Extract the (x, y) coordinate from the center of the cell holding the provided text.  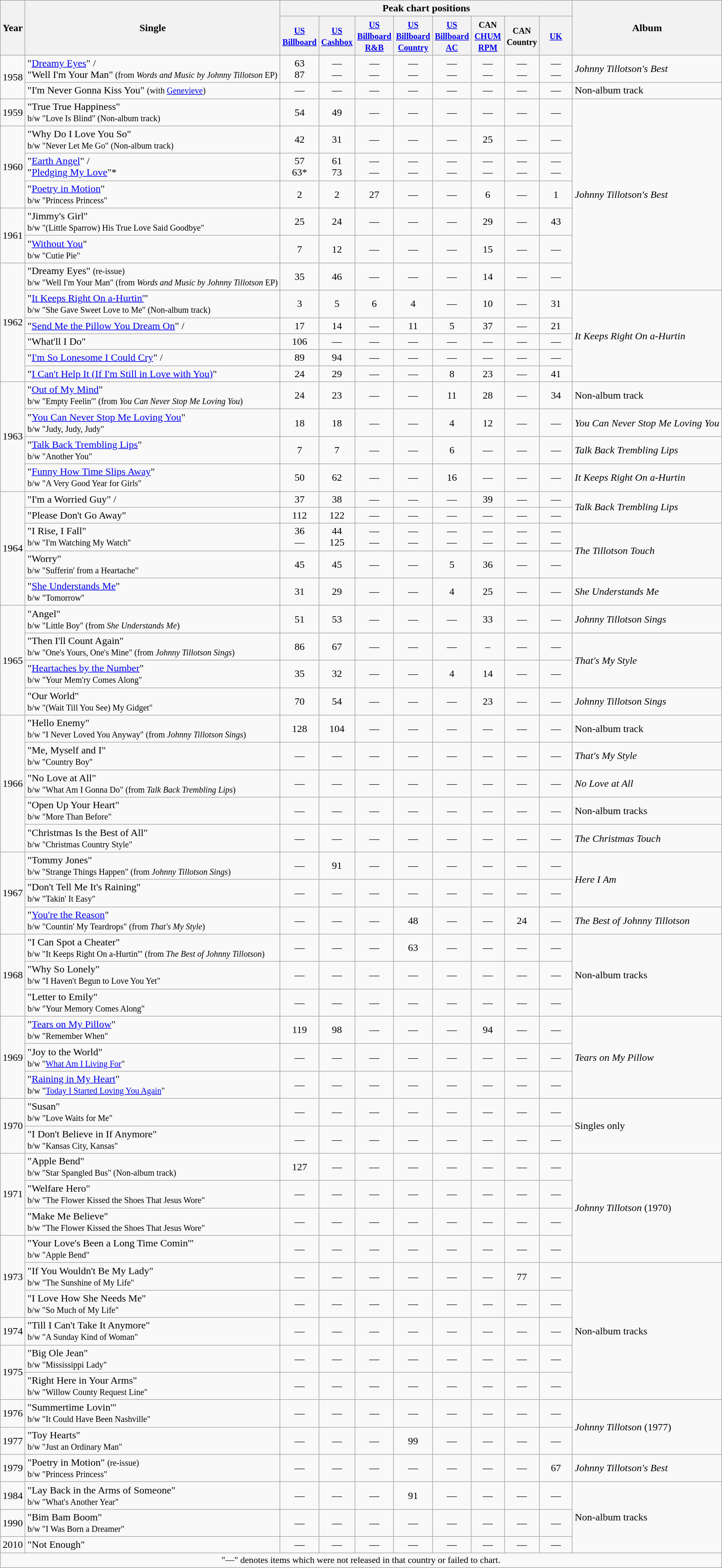
1974 (13, 1331)
21 (556, 325)
"You're the Reason"b/w "Countin' My Teardrops" (from That's My Style) (153, 920)
"Welfare Hero"b/w "The Flower Kissed the Shoes That Jesus Wore" (153, 1195)
Single (153, 28)
"Why So Lonely"b/w "I Haven't Begun to Love You Yet" (153, 975)
28 (488, 396)
1966 (13, 784)
128 (300, 729)
"Hello Enemy"b/w "I Never Loved You Anyway" (from Johnny Tillotson Sings) (153, 729)
"I'm Never Gonna Kiss You" (with Genevieve) (153, 91)
"Summertime Lovin'"b/w "It Could Have Been Nashville" (153, 1414)
"Angel"b/w "Little Boy" (from She Understands Me) (153, 619)
17 (300, 325)
Peak chart positions (427, 8)
32 (337, 674)
104 (337, 729)
CAN Country (522, 36)
"Big Ole Jean"b/w "Mississippi Lady" (153, 1359)
39 (488, 499)
27 (374, 194)
"Letter to Emily"b/w "Your Memory Comes Along" (153, 1003)
1976 (13, 1414)
"I'm So Lonesome I Could Cry" / (153, 358)
119 (300, 1030)
70 (300, 701)
"You Can Never Stop Me Loving You"b/w "Judy, Judy, Judy" (153, 423)
"No Love at All"b/w "What Am I Gonna Do" (from Talk Back Trembling Lips) (153, 784)
41 (556, 374)
10 (488, 304)
"It Keeps Right On a-Hurtin'"b/w "She Gave Sweet Love to Me" (Non-album track) (153, 304)
1963 (13, 437)
77 (522, 1276)
Year (13, 28)
46 (337, 276)
"Tommy Jones"b/w "Strange Things Happen" (from Johnny Tillotson Sings) (153, 865)
36— (300, 537)
51 (300, 619)
1973 (13, 1276)
50 (300, 477)
1968 (13, 975)
1969 (13, 1057)
She Understands Me (647, 592)
"Raining in My Heart"b/w "Today I Started Loving You Again" (153, 1084)
1970 (13, 1126)
"Apple Bend"b/w "Star Spangled Bus" (Non-album track) (153, 1167)
1967 (13, 893)
No Love at All (647, 784)
"Funny How Time Slips Away"b/w "A Very Good Year for Girls" (153, 477)
1965 (13, 660)
US Billboard AC (452, 36)
1962 (13, 322)
1984 (13, 1495)
49 (337, 112)
5763* (300, 167)
"Me, Myself and I"b/w "Country Boy" (153, 756)
CANCHUMRPM (488, 36)
38 (337, 499)
Johnny Tillotson (1970) (647, 1208)
"Lay Back in the Arms of Someone"b/w "What's Another Year" (153, 1495)
"Christmas Is the Best of All"b/w "Christmas Country Style" (153, 839)
"Dreamy Eyes" /"Well I'm Your Man" (from Words and Music by Johnny Tillotson EP) (153, 69)
"Bim Bam Boom"b/w "I Was Born a Dreamer" (153, 1523)
3 (300, 304)
US Billboard (300, 36)
"Heartaches by the Number"b/w "Your Mem'ry Comes Along" (153, 674)
"Susan"b/w "Love Waits for Me" (153, 1112)
15 (488, 249)
"True True Happiness"b/w "Love Is Blind" (Non-album track) (153, 112)
36 (488, 564)
43 (556, 221)
48 (413, 920)
"Joy to the World"b/w "What Am I Living For" (153, 1057)
8 (452, 374)
"Right Here in Your Arms"b/w "Willow County Request Line" (153, 1386)
"Out of My Mind"b/w "Empty Feelin'" (from You Can Never Stop Me Loving You) (153, 396)
US Billboard Country (413, 36)
"Worry"b/w "Sufferin' from a Heartache" (153, 564)
106 (300, 342)
Tears on My Pillow (647, 1057)
"What'll I Do" (153, 342)
Johnny Tillotson (1977) (647, 1427)
Singles only (647, 1126)
1964 (13, 548)
53 (337, 619)
"Make Me Believe"b/w "The Flower Kissed the Shoes That Jesus Wore" (153, 1222)
"I Can Spot a Cheater"b/w "It Keeps Right On a-Hurtin'" (from The Best of Johnny Tillotson) (153, 948)
US Billboard R&B (374, 36)
62 (337, 477)
"Poetry in Motion"b/w "Princess Princess" (153, 194)
The Tillotson Touch (647, 551)
"If You Wouldn't Be My Lady"b/w "The Sunshine of My Life" (153, 1276)
Album (647, 28)
The Christmas Touch (647, 839)
"Send Me the Pillow You Dream On" / (153, 325)
127 (300, 1167)
1958 (13, 77)
"Poetry in Motion" (re-issue) b/w "Princess Princess" (153, 1468)
112 (300, 515)
16 (452, 477)
The Best of Johnny Tillotson (647, 920)
"Dreamy Eyes" (re-issue)b/w "Well I'm Your Man" (from Words and Music by Johnny Tillotson EP) (153, 276)
"I Don't Believe in If Anymore"b/w "Kansas City, Kansas" (153, 1139)
86 (300, 647)
"I Can't Help It (If I'm Still in Love with You)" (153, 374)
1990 (13, 1523)
"Please Don't Go Away" (153, 515)
6387 (300, 69)
98 (337, 1030)
"Then I'll Count Again"b/w "One's Yours, One's Mine" (from Johnny Tillotson Sings) (153, 647)
2010 (13, 1544)
"Open Up Your Heart"b/w "More Than Before" (153, 811)
"—" denotes items which were not released in that country or failed to chart. (361, 1560)
UK (556, 36)
"Why Do I Love You So"b/w "Never Let Me Go" (Non-album track) (153, 140)
44125 (337, 537)
– (488, 647)
6173 (337, 167)
1975 (13, 1372)
"Our World"b/w "(Wait Till You See) My Gidget" (153, 701)
1959 (13, 112)
1971 (13, 1195)
1960 (13, 167)
1 (556, 194)
"Till I Can't Take It Anymore"b/w "A Sunday Kind of Woman" (153, 1331)
Here I Am (647, 879)
US Cashbox (337, 36)
"Talk Back Trembling Lips"b/w "Another You" (153, 450)
"Tears on My Pillow"b/w "Remember When" (153, 1030)
"I'm a Worried Guy" / (153, 499)
63 (413, 948)
"Your Love's Been a Long Time Comin'"b/w "Apple Bend" (153, 1249)
33 (488, 619)
"Don't Tell Me It's Raining"b/w "Takin' It Easy" (153, 893)
"Not Enough" (153, 1544)
"I Love How She Needs Me"b/w "So Much of My Life" (153, 1304)
1961 (13, 235)
1977 (13, 1440)
"Toy Hearts"b/w "Just an Ordinary Man" (153, 1440)
122 (337, 515)
1979 (13, 1468)
99 (413, 1440)
"Jimmy's Girl"b/w "(Little Sparrow) His True Love Said Goodbye" (153, 221)
42 (300, 140)
"I Rise, I Fall"b/w "I'm Watching My Watch" (153, 537)
89 (300, 358)
"Earth Angel" / "Pledging My Love"* (153, 167)
"Without You"b/w "Cutie Pie" (153, 249)
34 (556, 396)
You Can Never Stop Me Loving You (647, 423)
"She Understands Me"b/w "Tomorrow" (153, 592)
